Provide the (X, Y) coordinate of the cell's center where the given text is located.  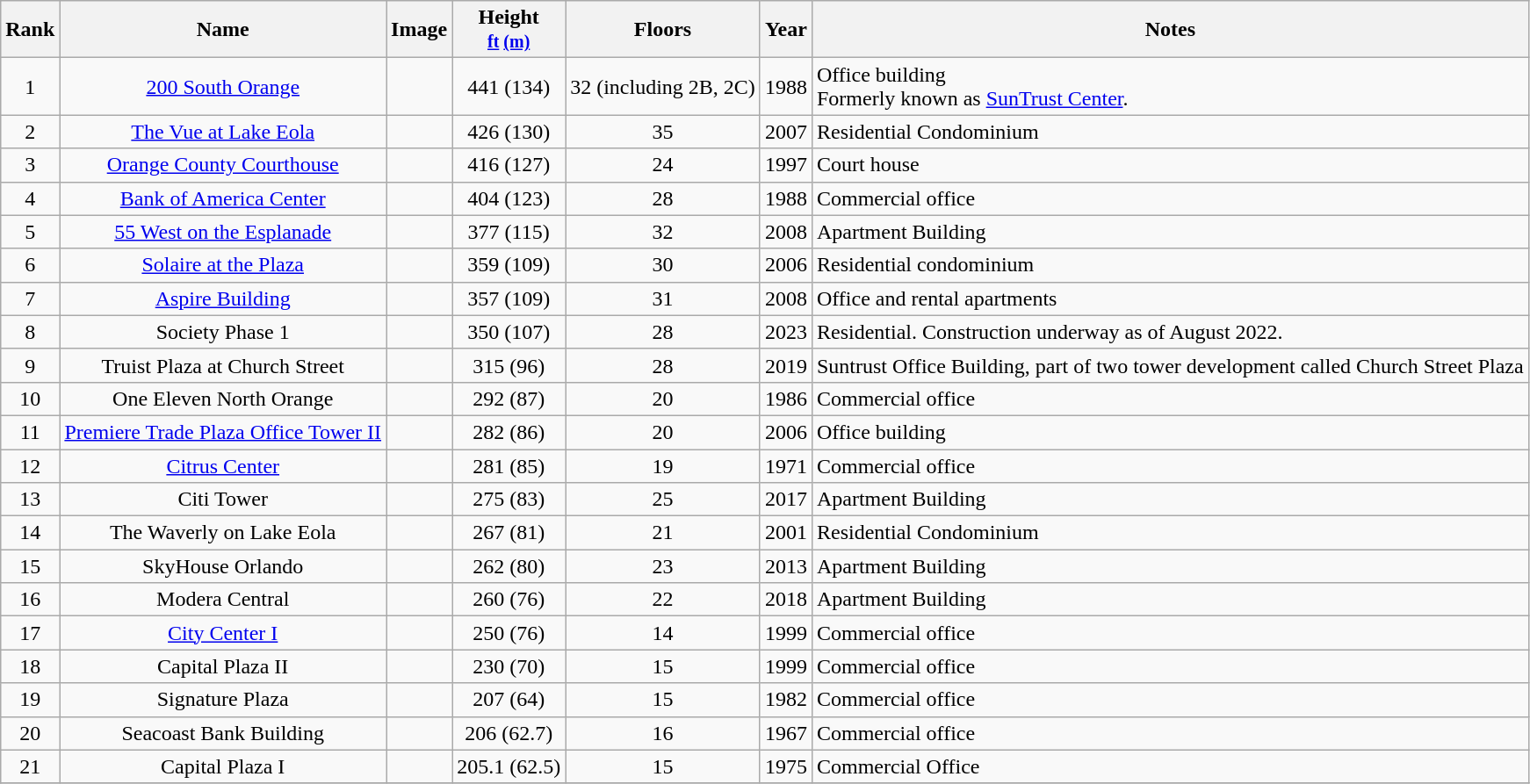
2013 (785, 566)
359 (109) (509, 265)
416 (127) (509, 165)
250 (76) (509, 633)
11 (30, 432)
Seacoast Bank Building (223, 733)
350 (107) (509, 332)
230 (70) (509, 666)
The Waverly on Lake Eola (223, 533)
206 (62.7) (509, 733)
Bank of America Center (223, 198)
Citrus Center (223, 466)
18 (30, 666)
Commercial Office (1170, 766)
Rank (30, 30)
377 (115) (509, 232)
25 (663, 500)
404 (123) (509, 198)
Solaire at the Plaza (223, 265)
2019 (785, 365)
Floors (663, 30)
Signature Plaza (223, 700)
1975 (785, 766)
Suntrust Office Building, part of two tower development called Church Street Plaza (1170, 365)
2017 (785, 500)
200 South Orange (223, 86)
Capital Plaza I (223, 766)
1971 (785, 466)
282 (86) (509, 432)
207 (64) (509, 700)
267 (81) (509, 533)
1997 (785, 165)
441 (134) (509, 86)
426 (130) (509, 132)
6 (30, 265)
Modera Central (223, 600)
One Eleven North Orange (223, 399)
24 (663, 165)
357 (109) (509, 298)
Citi Tower (223, 500)
1982 (785, 700)
Office buildingFormerly known as SunTrust Center. (1170, 86)
Image (420, 30)
292 (87) (509, 399)
30 (663, 265)
4 (30, 198)
10 (30, 399)
Truist Plaza at Church Street (223, 365)
32 (including 2B, 2C) (663, 86)
Office building (1170, 432)
City Center I (223, 633)
8 (30, 332)
23 (663, 566)
2 (30, 132)
262 (80) (509, 566)
17 (30, 633)
32 (663, 232)
55 West on the Esplanade (223, 232)
12 (30, 466)
1 (30, 86)
Aspire Building (223, 298)
Premiere Trade Plaza Office Tower II (223, 432)
275 (83) (509, 500)
The Vue at Lake Eola (223, 132)
35 (663, 132)
Year (785, 30)
260 (76) (509, 600)
22 (663, 600)
7 (30, 298)
Residential condominium (1170, 265)
Society Phase 1 (223, 332)
SkyHouse Orlando (223, 566)
Capital Plaza II (223, 666)
2007 (785, 132)
9 (30, 365)
13 (30, 500)
Orange County Courthouse (223, 165)
Residential. Construction underway as of August 2022. (1170, 332)
5 (30, 232)
1986 (785, 399)
3 (30, 165)
Office and rental apartments (1170, 298)
281 (85) (509, 466)
2018 (785, 600)
2001 (785, 533)
2023 (785, 332)
Court house (1170, 165)
315 (96) (509, 365)
31 (663, 298)
Name (223, 30)
Heightft (m) (509, 30)
1967 (785, 733)
Notes (1170, 30)
205.1 (62.5) (509, 766)
